Scan for the cell matching the given text and deliver its [X, Y] coordinate at center. 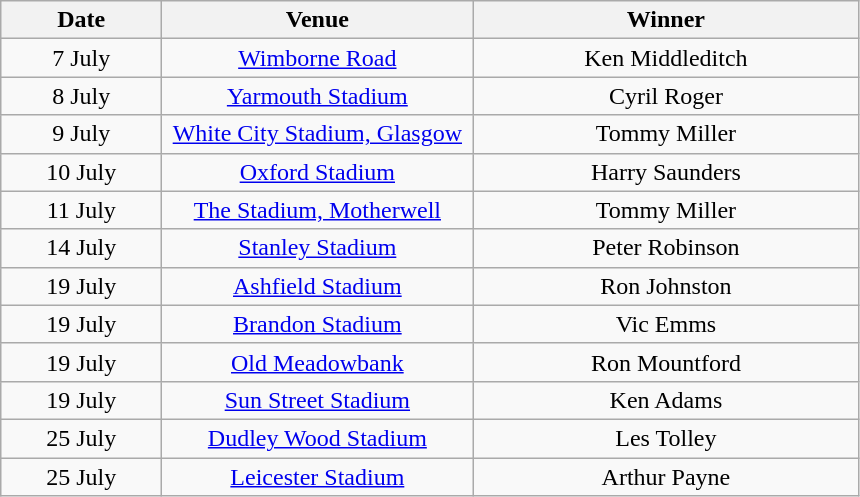
Yarmouth Stadium [318, 96]
Ken Adams [666, 400]
Les Tolley [666, 438]
Wimborne Road [318, 58]
Oxford Stadium [318, 172]
Cyril Roger [666, 96]
Leicester Stadium [318, 477]
Ron Mountford [666, 362]
Arthur Payne [666, 477]
11 July [82, 210]
10 July [82, 172]
7 July [82, 58]
Old Meadowbank [318, 362]
14 July [82, 248]
Brandon Stadium [318, 324]
8 July [82, 96]
Stanley Stadium [318, 248]
Peter Robinson [666, 248]
Sun Street Stadium [318, 400]
Ron Johnston [666, 286]
Harry Saunders [666, 172]
Date [82, 20]
9 July [82, 134]
Ashfield Stadium [318, 286]
Venue [318, 20]
Ken Middleditch [666, 58]
The Stadium, Motherwell [318, 210]
Winner [666, 20]
Dudley Wood Stadium [318, 438]
Vic Emms [666, 324]
White City Stadium, Glasgow [318, 134]
